Extract the (X, Y) coordinate from the center of the cell holding the provided text.  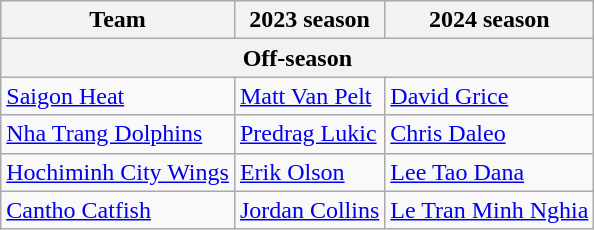
Cantho Catfish (118, 210)
Saigon Heat (118, 96)
Predrag Lukic (309, 134)
2023 season (309, 20)
Jordan Collins (309, 210)
Team (118, 20)
David Grice (490, 96)
Hochiminh City Wings (118, 172)
Nha Trang Dolphins (118, 134)
Le Tran Minh Nghia (490, 210)
Lee Tao Dana (490, 172)
2024 season (490, 20)
Off-season (298, 58)
Matt Van Pelt (309, 96)
Erik Olson (309, 172)
Chris Daleo (490, 134)
